Detect which cell encompasses the target text, then output its (X, Y) center coordinate. 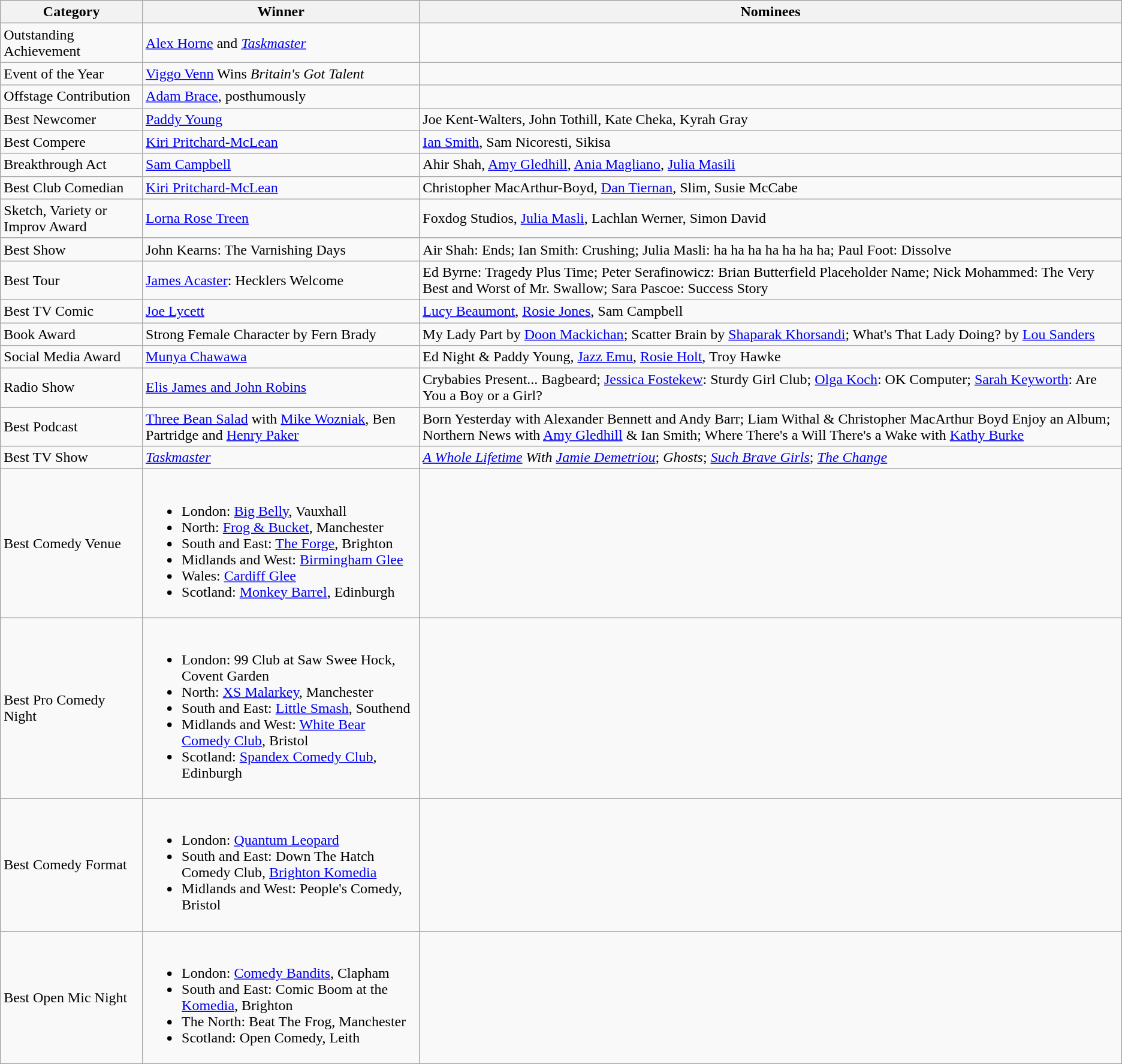
Best Podcast (72, 427)
Lorna Rose Treen (281, 218)
Crybabies Present... Bagbeard; Jessica Fostekew: Sturdy Girl Club; Olga Koch: OK Computer; Sarah Keyworth: Are You a Boy or a Girl? (771, 388)
Ian Smith, Sam Nicoresti, Sikisa (771, 142)
Ahir Shah, Amy Gledhill, Ania Magliano, Julia Masili (771, 165)
Winner (281, 12)
Air Shah: Ends; Ian Smith: Crushing; Julia Masli: ha ha ha ha ha ha ha; Paul Foot: Dissolve (771, 249)
My Lady Part by Doon Mackichan; Scatter Brain by Shaparak Khorsandi; What's That Lady Doing? by Lou Sanders (771, 334)
Event of the Year (72, 74)
Lucy Beaumont, Rosie Jones, Sam Campbell (771, 311)
Christopher MacArthur-Boyd, Dan Tiernan, Slim, Susie McCabe (771, 188)
Best TV Comic (72, 311)
Munya Chawawa (281, 357)
Book Award (72, 334)
Viggo Venn Wins Britain's Got Talent (281, 74)
Adam Brace, posthumously (281, 96)
Offstage Contribution (72, 96)
Joe Kent-Walters, John Tothill, Kate Cheka, Kyrah Gray (771, 119)
London: Comedy Bandits, ClaphamSouth and East: Comic Boom at the Komedia, BrightonThe North: Beat The Frog, ManchesterScotland: Open Comedy, Leith (281, 997)
Radio Show (72, 388)
Best TV Show (72, 458)
Alex Horne and Taskmaster (281, 43)
Paddy Young (281, 119)
Foxdog Studios, Julia Masli, Lachlan Werner, Simon David (771, 218)
Nominees (771, 12)
Strong Female Character by Fern Brady (281, 334)
Best Club Comedian (72, 188)
Social Media Award (72, 357)
Joe Lycett (281, 311)
Sketch, Variety or Improv Award (72, 218)
Elis James and John Robins (281, 388)
Best Compere (72, 142)
Best Pro Comedy Night (72, 708)
Category (72, 12)
Ed Night & Paddy Young, Jazz Emu, Rosie Holt, Troy Hawke (771, 357)
Outstanding Achievement (72, 43)
Best Tour (72, 280)
Best Comedy Venue (72, 543)
Sam Campbell (281, 165)
James Acaster: Hecklers Welcome (281, 280)
Breakthrough Act (72, 165)
London: Quantum LeopardSouth and East: Down The Hatch Comedy Club, Brighton KomediaMidlands and West: People's Comedy, Bristol (281, 865)
A Whole Lifetime With Jamie Demetriou; Ghosts; Such Brave Girls; The Change (771, 458)
Best Show (72, 249)
Taskmaster (281, 458)
Best Newcomer (72, 119)
Best Open Mic Night (72, 997)
Three Bean Salad with Mike Wozniak, Ben Partridge and Henry Paker (281, 427)
Best Comedy Format (72, 865)
John Kearns: The Varnishing Days (281, 249)
